Extract the [X, Y] coordinate from the center of the cell holding the provided text.  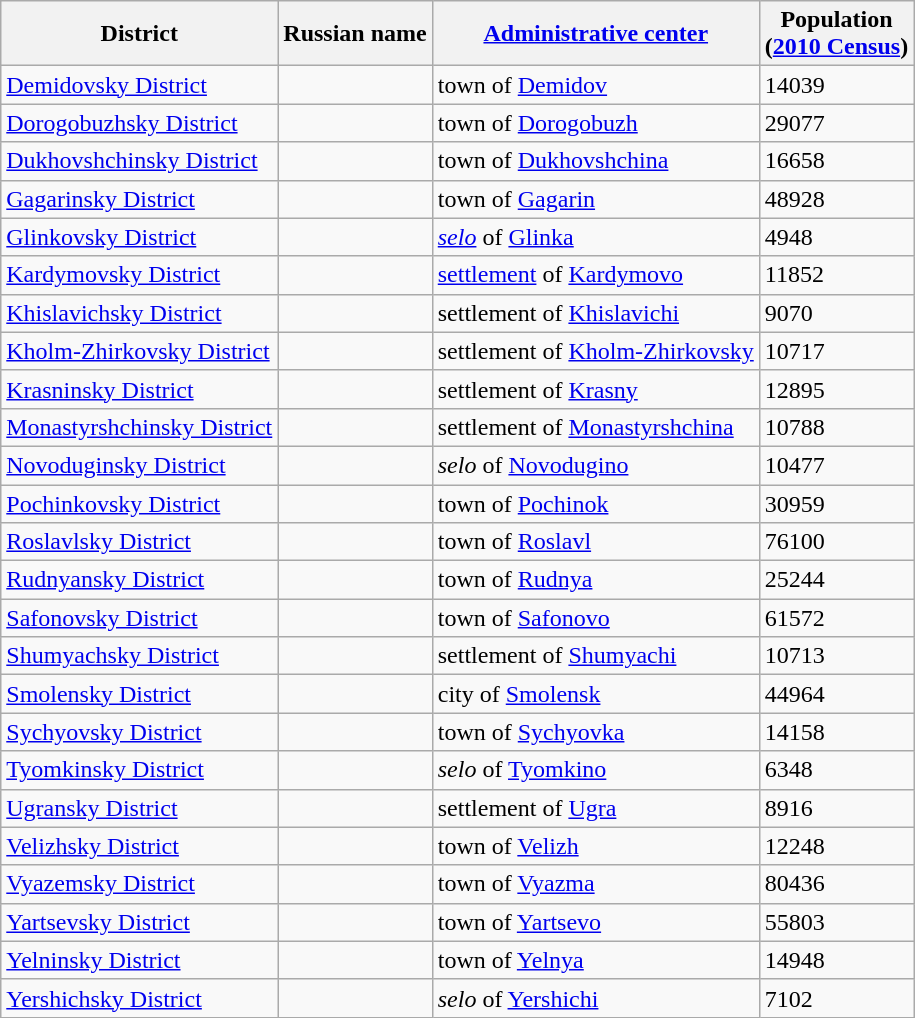
Sychyovsky District [140, 732]
Dorogobuzhsky District [140, 123]
settlement of Monastyrshchina [596, 427]
12248 [836, 846]
Khislavichsky District [140, 313]
town of Velizh [596, 846]
town of Yelnya [596, 960]
settlement of Khislavichi [596, 313]
Population(2010 Census) [836, 34]
10788 [836, 427]
10477 [836, 465]
Shumyachsky District [140, 656]
Yartsevsky District [140, 922]
selo of Yershichi [596, 998]
55803 [836, 922]
town of Sychyovka [596, 732]
Kardymovsky District [140, 275]
town of Yartsevo [596, 922]
80436 [836, 884]
Roslavlsky District [140, 542]
settlement of Shumyachi [596, 656]
Monastyrshchinsky District [140, 427]
town of Dorogobuzh [596, 123]
4948 [836, 237]
Yelninsky District [140, 960]
Pochinkovsky District [140, 503]
29077 [836, 123]
Krasninsky District [140, 389]
76100 [836, 542]
9070 [836, 313]
settlement of Kardymovo [596, 275]
14948 [836, 960]
District [140, 34]
Demidovsky District [140, 85]
14039 [836, 85]
Ugransky District [140, 808]
11852 [836, 275]
6348 [836, 770]
12895 [836, 389]
61572 [836, 618]
Novoduginsky District [140, 465]
Safonovsky District [140, 618]
7102 [836, 998]
30959 [836, 503]
Smolensky District [140, 694]
10717 [836, 351]
Gagarinsky District [140, 199]
selo of Tyomkino [596, 770]
town of Vyazma [596, 884]
town of Demidov [596, 85]
Kholm-Zhirkovsky District [140, 351]
town of Safonovo [596, 618]
Rudnyansky District [140, 580]
town of Dukhovshchina [596, 161]
44964 [836, 694]
Administrative center [596, 34]
town of Gagarin [596, 199]
settlement of Ugra [596, 808]
selo of Glinka [596, 237]
town of Roslavl [596, 542]
Tyomkinsky District [140, 770]
14158 [836, 732]
10713 [836, 656]
Yershichsky District [140, 998]
Velizhsky District [140, 846]
town of Pochinok [596, 503]
settlement of Krasny [596, 389]
Vyazemsky District [140, 884]
Dukhovshchinsky District [140, 161]
16658 [836, 161]
Glinkovsky District [140, 237]
town of Rudnya [596, 580]
Russian name [355, 34]
selo of Novodugino [596, 465]
city of Smolensk [596, 694]
settlement of Kholm-Zhirkovsky [596, 351]
25244 [836, 580]
48928 [836, 199]
8916 [836, 808]
